For the text-containing cell, return its midpoint in [X, Y] coordinate format. 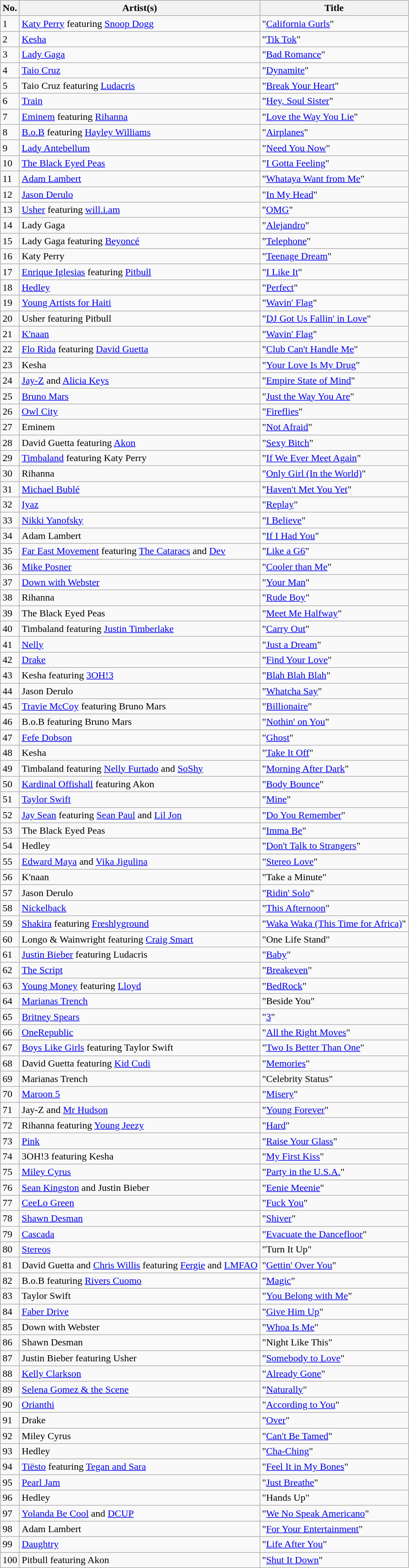
"Turn It Up" [334, 1250]
96 [10, 1498]
"Stereo Love" [334, 861]
"Telephone" [334, 241]
67 [10, 1048]
"3" [334, 1017]
100 [10, 1560]
20 [10, 318]
Taio Cruz featuring Ludacris [140, 86]
24 [10, 380]
"Evacuate the Dancefloor" [334, 1234]
Young Artists for Haiti [140, 303]
David Guetta featuring Akon [140, 442]
30 [10, 474]
"I Gotta Feeling" [334, 163]
"Do You Remember" [334, 815]
"Take a Minute" [334, 877]
Katy Perry [140, 256]
"For Your Entertainment" [334, 1529]
41 [10, 644]
79 [10, 1234]
92 [10, 1435]
55 [10, 861]
78 [10, 1219]
Fefe Dobson [140, 738]
"Gettin' Over You" [334, 1265]
4 [10, 70]
"Replay" [334, 505]
Usher featuring Pitbull [140, 318]
"Airplanes" [334, 132]
50 [10, 784]
Jay-Z and Alicia Keys [140, 380]
7 [10, 117]
David Guetta and Chris Willis featuring Fergie and LMFAO [140, 1265]
73 [10, 1141]
"I Like It" [334, 272]
5 [10, 86]
"Don't Talk to Strangers" [334, 846]
Stereos [140, 1250]
"Cha-Ching" [334, 1451]
"Morning After Dark" [334, 769]
93 [10, 1451]
Yolanda Be Cool and DCUP [140, 1513]
Usher featuring will.i.am [140, 210]
"Alejandro" [334, 225]
74 [10, 1156]
94 [10, 1467]
77 [10, 1203]
Nickelback [140, 908]
Justin Bieber featuring Usher [140, 1358]
99 [10, 1544]
57 [10, 892]
51 [10, 799]
"Celebrity Status" [334, 1079]
"Memories" [334, 1063]
68 [10, 1063]
1 [10, 24]
39 [10, 613]
60 [10, 939]
"If I Had You" [334, 536]
Kelly Clarkson [140, 1374]
David Guetta featuring Kid Cudi [140, 1063]
18 [10, 287]
6 [10, 101]
70 [10, 1094]
"One Life Stand" [334, 939]
76 [10, 1188]
"Club Can't Handle Me" [334, 349]
91 [10, 1420]
Bruno Mars [140, 396]
26 [10, 411]
48 [10, 753]
"Need You Now" [334, 148]
53 [10, 830]
B.o.B featuring Bruno Mars [140, 722]
Mike Posner [140, 567]
Sean Kingston and Justin Bieber [140, 1188]
"Fuck You" [334, 1203]
Lady Gaga featuring Beyoncé [140, 241]
27 [10, 427]
Faber Drive [140, 1312]
Iyaz [140, 505]
"Bad Romance" [334, 55]
"Like a G6" [334, 551]
Artist(s) [140, 8]
"Beside You" [334, 1001]
"Your Love Is My Drug" [334, 365]
Pitbull featuring Akon [140, 1560]
15 [10, 241]
52 [10, 815]
"Whatcha Say" [334, 691]
Cascada [140, 1234]
23 [10, 365]
87 [10, 1358]
"Eenie Meenie" [334, 1188]
31 [10, 489]
"We No Speak Americano" [334, 1513]
"Imma Be" [334, 830]
"Find Your Love" [334, 660]
62 [10, 970]
Young Money featuring Lloyd [140, 986]
"Give Him Up" [334, 1312]
84 [10, 1312]
35 [10, 551]
11 [10, 179]
"I Believe" [334, 520]
Timbaland featuring Justin Timberlake [140, 629]
12 [10, 194]
B.o.B featuring Hayley Williams [140, 132]
"Take It Off" [334, 753]
"Haven't Met You Yet" [334, 489]
"California Gurls" [334, 24]
"Night Like This" [334, 1343]
"You Belong with Me" [334, 1296]
"Hands Up" [334, 1498]
"Meet Me Halfway" [334, 613]
Longo & Wainwright featuring Craig Smart [140, 939]
"Empire State of Mind" [334, 380]
Lady Antebellum [140, 148]
Eminem featuring Rihanna [140, 117]
"Just a Dream" [334, 644]
8 [10, 132]
Far East Movement featuring The Cataracs and Dev [140, 551]
Timbaland featuring Katy Perry [140, 458]
90 [10, 1405]
"Mine" [334, 799]
"My First Kiss" [334, 1156]
"Carry Out" [334, 629]
Justin Bieber featuring Ludacris [140, 955]
3 [10, 55]
"Rude Boy" [334, 598]
49 [10, 769]
"Naturally" [334, 1389]
"Whataya Want from Me" [334, 179]
19 [10, 303]
63 [10, 986]
"OMG" [334, 210]
83 [10, 1296]
44 [10, 691]
75 [10, 1172]
OneRepublic [140, 1032]
Nelly [140, 644]
Daughtry [140, 1544]
Katy Perry featuring Snoop Dogg [140, 24]
"Just Breathe" [334, 1482]
"Shut It Down" [334, 1560]
Britney Spears [140, 1017]
"Dynamite" [334, 70]
29 [10, 458]
3OH!3 featuring Kesha [140, 1156]
"Baby" [334, 955]
72 [10, 1125]
Selena Gomez & the Scene [140, 1389]
CeeLo Green [140, 1203]
"Over" [334, 1420]
Orianthi [140, 1405]
"Billionaire" [334, 707]
"Two Is Better Than One" [334, 1048]
13 [10, 210]
Rihanna featuring Young Jeezy [140, 1125]
Tiësto featuring Tegan and Sara [140, 1467]
22 [10, 349]
Pink [140, 1141]
Owl City [140, 411]
40 [10, 629]
45 [10, 707]
33 [10, 520]
"If We Ever Meet Again" [334, 458]
88 [10, 1374]
61 [10, 955]
"Life After You" [334, 1544]
Kardinal Offishall featuring Akon [140, 784]
"Not Afraid" [334, 427]
B.o.B featuring Rivers Cuomo [140, 1281]
"In My Head" [334, 194]
Timbaland featuring Nelly Furtado and SoShy [140, 769]
47 [10, 738]
"Break Your Heart" [334, 86]
97 [10, 1513]
Train [140, 101]
Enrique Iglesias featuring Pitbull [140, 272]
Travie McCoy featuring Bruno Mars [140, 707]
10 [10, 163]
"Waka Waka (This Time for Africa)" [334, 923]
Title [334, 8]
28 [10, 442]
14 [10, 225]
21 [10, 334]
71 [10, 1110]
25 [10, 396]
2 [10, 39]
"Ghost" [334, 738]
Edward Maya and Vika Jigulina [140, 861]
65 [10, 1017]
"All the Right Moves" [334, 1032]
38 [10, 598]
81 [10, 1265]
Michael Bublé [140, 489]
Shakira featuring Freshlyground [140, 923]
"Misery" [334, 1094]
16 [10, 256]
85 [10, 1327]
"Raise Your Glass" [334, 1141]
"DJ Got Us Fallin' in Love" [334, 318]
58 [10, 908]
"Somebody to Love" [334, 1358]
43 [10, 675]
59 [10, 923]
69 [10, 1079]
Jay-Z and Mr Hudson [140, 1110]
64 [10, 1001]
"This Afternoon" [334, 908]
"Fireflies" [334, 411]
17 [10, 272]
66 [10, 1032]
"According to You" [334, 1405]
"Young Forever" [334, 1110]
Kesha featuring 3OH!3 [140, 675]
No. [10, 8]
37 [10, 582]
Boys Like Girls featuring Taylor Swift [140, 1048]
"Whoa Is Me" [334, 1327]
"Breakeven" [334, 970]
"Hard" [334, 1125]
"Already Gone" [334, 1374]
The Script [140, 970]
54 [10, 846]
46 [10, 722]
Nikki Yanofsky [140, 520]
36 [10, 567]
"Body Bounce" [334, 784]
Flo Rida featuring David Guetta [140, 349]
42 [10, 660]
"Blah Blah Blah" [334, 675]
80 [10, 1250]
95 [10, 1482]
89 [10, 1389]
"Sexy Bitch" [334, 442]
56 [10, 877]
"Love the Way You Lie" [334, 117]
Eminem [140, 427]
"Hey, Soul Sister" [334, 101]
"Nothin' on You" [334, 722]
"Magic" [334, 1281]
"Perfect" [334, 287]
"Tik Tok" [334, 39]
"Shiver" [334, 1219]
86 [10, 1343]
34 [10, 536]
98 [10, 1529]
Taio Cruz [140, 70]
"Teenage Dream" [334, 256]
"BedRock" [334, 986]
"Feel It in My Bones" [334, 1467]
"Cooler than Me" [334, 567]
82 [10, 1281]
"Your Man" [334, 582]
"Just the Way You Are" [334, 396]
"Can't Be Tamed" [334, 1435]
Jay Sean featuring Sean Paul and Lil Jon [140, 815]
"Ridin' Solo" [334, 892]
32 [10, 505]
Maroon 5 [140, 1094]
"Party in the U.S.A." [334, 1172]
Pearl Jam [140, 1482]
9 [10, 148]
"Only Girl (In the World)" [334, 474]
